Find where the given text appears and provide that cell's center as [X, Y] coordinate. 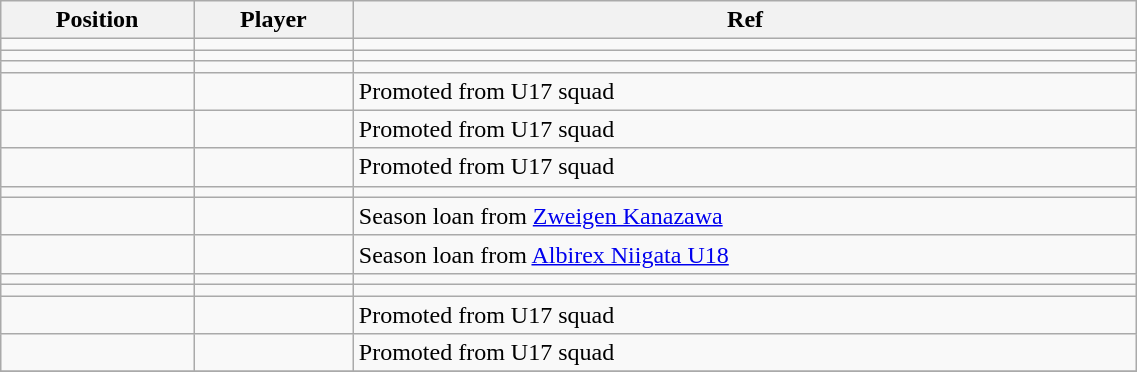
Season loan from Zweigen Kanazawa [745, 216]
Season loan from Albirex Niigata U18 [745, 254]
Position [98, 20]
Player [274, 20]
Ref [745, 20]
